Provide the (X, Y) coordinate of the cell's center where the given text is located.  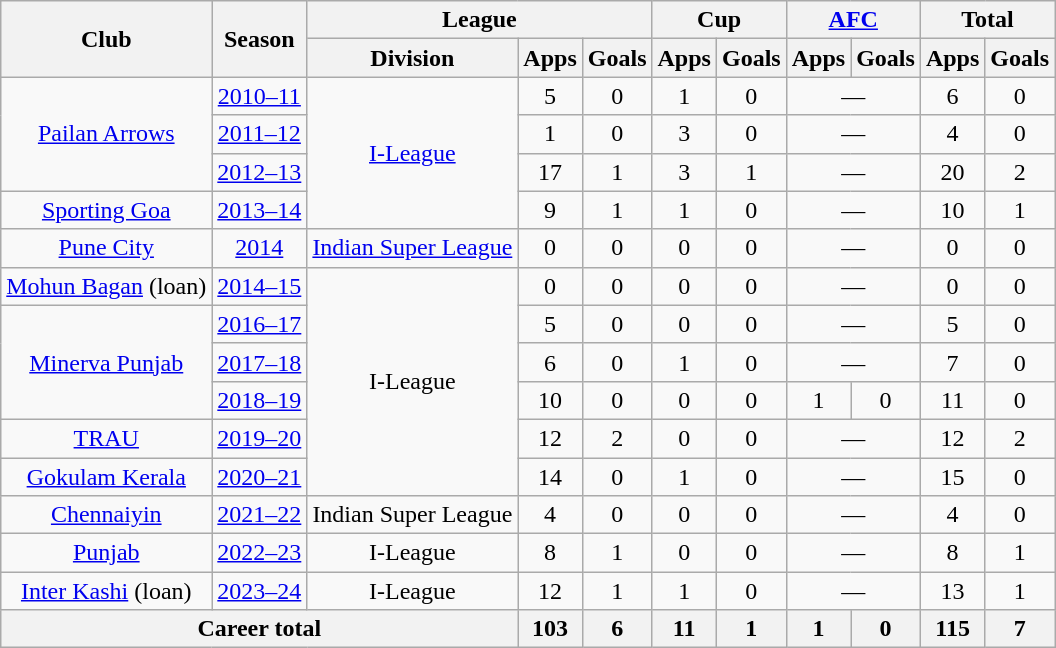
Sporting Goa (106, 210)
2010–11 (260, 96)
103 (550, 629)
League (480, 20)
Punjab (106, 553)
Cup (719, 20)
Pailan Arrows (106, 134)
Season (260, 39)
Gokulam Kerala (106, 477)
2019–20 (260, 438)
Club (106, 39)
2023–24 (260, 591)
17 (550, 172)
Inter Kashi (loan) (106, 591)
Pune City (106, 248)
2014–15 (260, 286)
Total (987, 20)
2014 (260, 248)
Mohun Bagan (loan) (106, 286)
14 (550, 477)
20 (952, 172)
15 (952, 477)
2021–22 (260, 515)
Minerva Punjab (106, 362)
AFC (853, 20)
2022–23 (260, 553)
2013–14 (260, 210)
13 (952, 591)
2011–12 (260, 134)
2012–13 (260, 172)
2018–19 (260, 400)
2020–21 (260, 477)
Division (412, 58)
2016–17 (260, 324)
115 (952, 629)
Career total (260, 629)
Chennaiyin (106, 515)
TRAU (106, 438)
9 (550, 210)
2017–18 (260, 362)
